Provide the [x, y] coordinate of the cell's center where the given text is located.  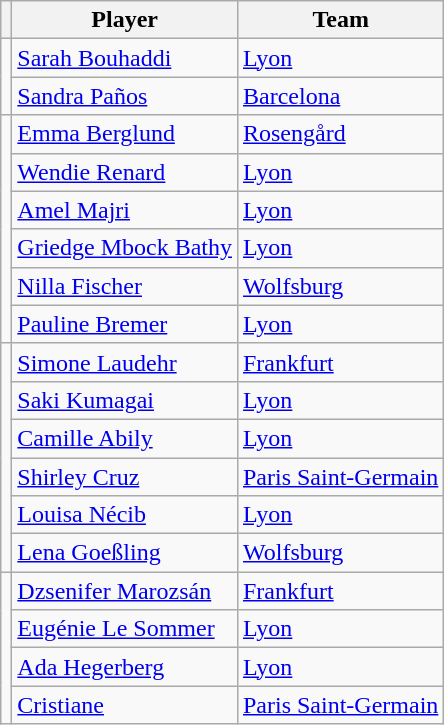
Wendie Renard [125, 172]
Cristiane [125, 705]
Ada Hegerberg [125, 667]
Lena Goeßling [125, 553]
Camille Abily [125, 438]
Pauline Bremer [125, 324]
Louisa Nécib [125, 515]
Sandra Paños [125, 96]
Sarah Bouhaddi [125, 58]
Rosengård [340, 134]
Nilla Fischer [125, 286]
Team [340, 20]
Amel Majri [125, 210]
Dzsenifer Marozsán [125, 591]
Saki Kumagai [125, 400]
Shirley Cruz [125, 477]
Griedge Mbock Bathy [125, 248]
Barcelona [340, 96]
Simone Laudehr [125, 362]
Eugénie Le Sommer [125, 629]
Emma Berglund [125, 134]
Player [125, 20]
